Output the (x, y) coordinate of the center of the cell containing the given text.  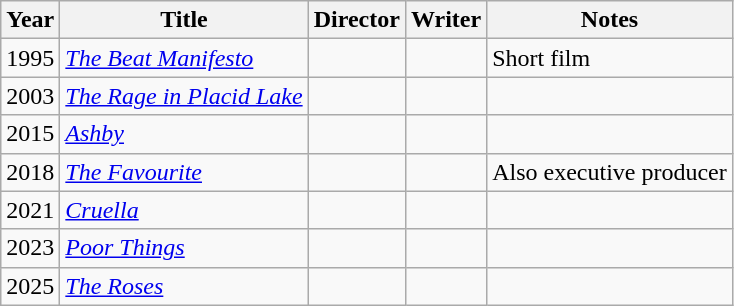
Title (184, 20)
Year (30, 20)
Short film (610, 58)
The Beat Manifesto (184, 58)
2021 (30, 210)
Poor Things (184, 248)
Ashby (184, 134)
Cruella (184, 210)
Director (356, 20)
2018 (30, 172)
2015 (30, 134)
Writer (446, 20)
2023 (30, 248)
The Favourite (184, 172)
The Rage in Placid Lake (184, 96)
The Roses (184, 286)
2025 (30, 286)
2003 (30, 96)
Also executive producer (610, 172)
1995 (30, 58)
Notes (610, 20)
